Output the [x, y] coordinate of the center of the cell containing the given text.  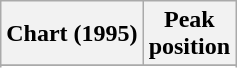
Peakposition [189, 34]
Chart (1995) [72, 34]
